Return the (x, y) coordinate for the center point of the cell that contains the specified text.  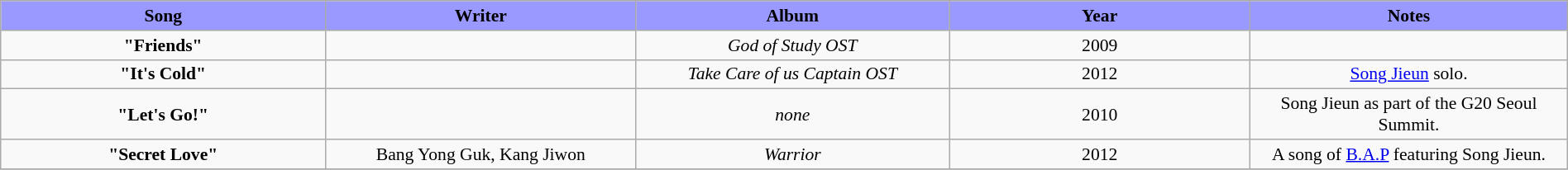
"Let's Go!" (164, 114)
Song Jieun solo. (1409, 74)
Writer (481, 16)
2009 (1100, 45)
"Friends" (164, 45)
Year (1100, 16)
Album (792, 16)
none (792, 114)
Song Jieun as part of the G20 Seoul Summit. (1409, 114)
God of Study OST (792, 45)
"Secret Love" (164, 154)
Song (164, 16)
A song of B.A.P featuring Song Jieun. (1409, 154)
Notes (1409, 16)
Warrior (792, 154)
"It's Cold" (164, 74)
2010 (1100, 114)
Bang Yong Guk, Kang Jiwon (481, 154)
Take Care of us Captain OST (792, 74)
